Return (X, Y) of the center of cell containing provided text 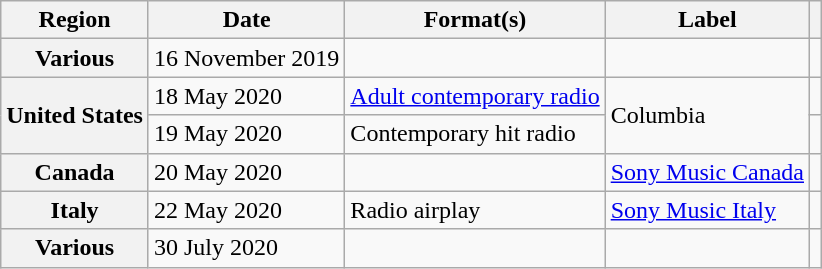
Date (246, 20)
Columbia (707, 115)
16 November 2019 (246, 58)
22 May 2020 (246, 210)
Italy (75, 210)
18 May 2020 (246, 96)
19 May 2020 (246, 134)
Radio airplay (475, 210)
Region (75, 20)
Sony Music Canada (707, 172)
Format(s) (475, 20)
United States (75, 115)
20 May 2020 (246, 172)
Label (707, 20)
Contemporary hit radio (475, 134)
Sony Music Italy (707, 210)
Canada (75, 172)
Adult contemporary radio (475, 96)
30 July 2020 (246, 248)
